Pinpoint the cell where the given text exists, returning its (X, Y) midpoint coordinate. 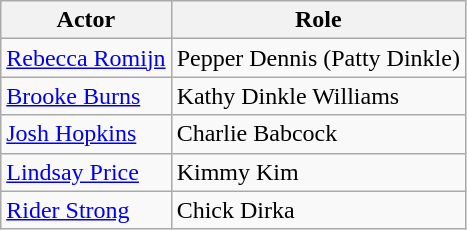
Chick Dirka (318, 210)
Kathy Dinkle Williams (318, 96)
Brooke Burns (86, 96)
Rider Strong (86, 210)
Role (318, 20)
Actor (86, 20)
Rebecca Romijn (86, 58)
Lindsay Price (86, 172)
Pepper Dennis (Patty Dinkle) (318, 58)
Josh Hopkins (86, 134)
Charlie Babcock (318, 134)
Kimmy Kim (318, 172)
